Find where the given text appears and provide that cell's center as [x, y] coordinate. 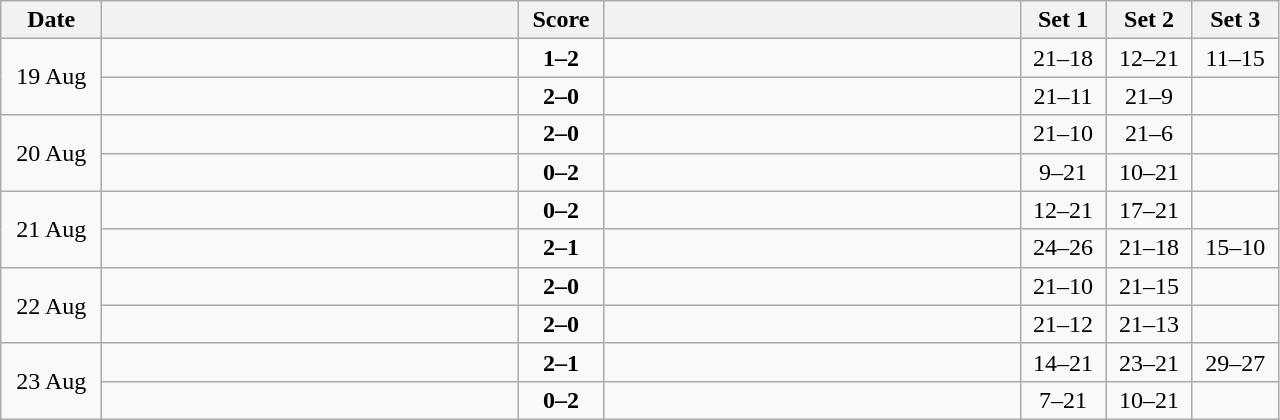
21–12 [1063, 324]
19 Aug [52, 77]
15–10 [1235, 248]
21–11 [1063, 96]
21 Aug [52, 229]
Set 1 [1063, 20]
17–21 [1149, 210]
9–21 [1063, 172]
Score [561, 20]
21–6 [1149, 134]
21–13 [1149, 324]
Set 2 [1149, 20]
Set 3 [1235, 20]
22 Aug [52, 305]
24–26 [1063, 248]
11–15 [1235, 58]
1–2 [561, 58]
7–21 [1063, 400]
Date [52, 20]
14–21 [1063, 362]
21–15 [1149, 286]
21–9 [1149, 96]
29–27 [1235, 362]
20 Aug [52, 153]
23–21 [1149, 362]
23 Aug [52, 381]
